Detect which cell encompasses the target text, then output its [X, Y] center coordinate. 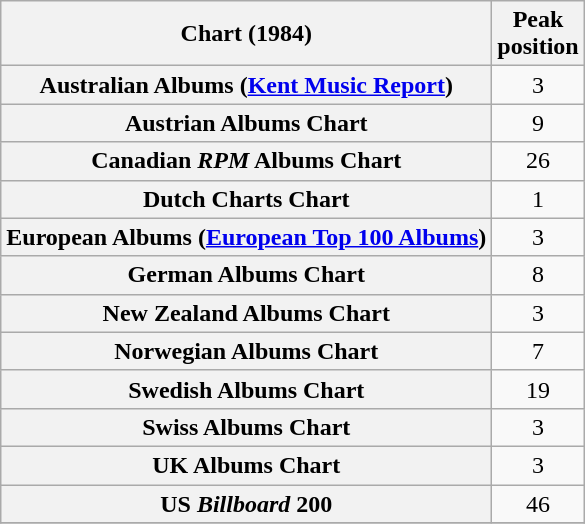
1 [538, 199]
New Zealand Albums Chart [246, 313]
46 [538, 503]
European Albums (European Top 100 Albums) [246, 237]
Chart (1984) [246, 34]
Peakposition [538, 34]
Canadian RPM Albums Chart [246, 161]
19 [538, 389]
German Albums Chart [246, 275]
UK Albums Chart [246, 465]
Australian Albums (Kent Music Report) [246, 85]
Norwegian Albums Chart [246, 351]
Dutch Charts Chart [246, 199]
Austrian Albums Chart [246, 123]
7 [538, 351]
9 [538, 123]
US Billboard 200 [246, 503]
Swedish Albums Chart [246, 389]
8 [538, 275]
26 [538, 161]
Swiss Albums Chart [246, 427]
